Pinpoint the cell where the given text exists, returning its [x, y] midpoint coordinate. 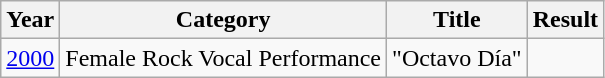
Title [458, 20]
Female Rock Vocal Performance [224, 58]
2000 [30, 58]
Result [565, 20]
Category [224, 20]
Year [30, 20]
"Octavo Día" [458, 58]
